Provide the (X, Y) coordinate of the cell's center where the given text is located.  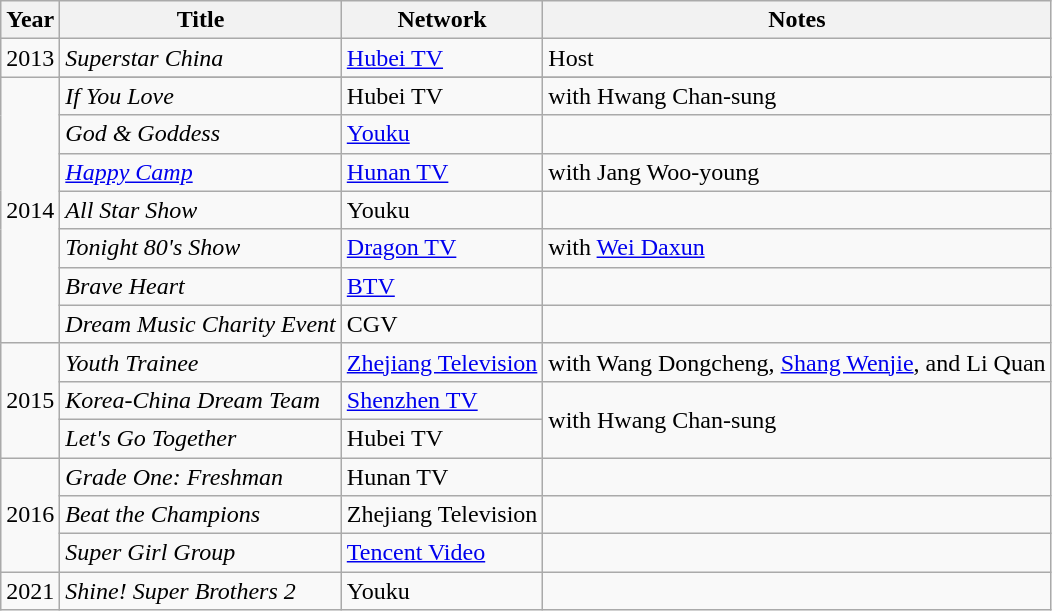
Korea-China Dream Team (200, 400)
Network (442, 20)
2013 (30, 58)
Year (30, 20)
with Wang Dongcheng, Shang Wenjie, and Li Quan (797, 362)
with Wei Daxun (797, 248)
Dragon TV (442, 248)
God & Goddess (200, 134)
If You Love (200, 96)
Dream Music Charity Event (200, 324)
Brave Heart (200, 286)
Superstar China (200, 58)
Grade One: Freshman (200, 477)
CGV (442, 324)
Title (200, 20)
Beat the Champions (200, 515)
Shine! Super Brothers 2 (200, 591)
Host (797, 58)
2014 (30, 210)
BTV (442, 286)
Let's Go Together (200, 438)
Tonight 80's Show (200, 248)
2016 (30, 515)
Happy Camp (200, 172)
2021 (30, 591)
2015 (30, 400)
Youth Trainee (200, 362)
Notes (797, 20)
Tencent Video (442, 553)
Super Girl Group (200, 553)
All Star Show (200, 210)
with Jang Woo-young (797, 172)
Shenzhen TV (442, 400)
